Search for the cell housing the specified text and yield its [X, Y] center coordinate. 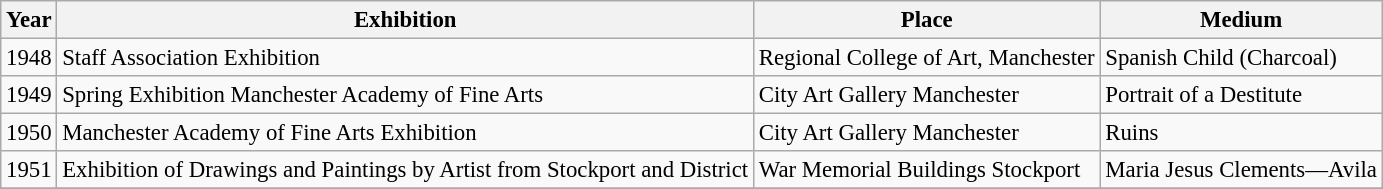
Year [29, 20]
Maria Jesus Clements—Avila [1241, 170]
Manchester Academy of Fine Arts Exhibition [406, 133]
1951 [29, 170]
Spring Exhibition Manchester Academy of Fine Arts [406, 95]
1950 [29, 133]
Exhibition of Drawings and Paintings by Artist from Stockport and District [406, 170]
Spanish Child (Charcoal) [1241, 58]
Portrait of a Destitute [1241, 95]
1948 [29, 58]
Ruins [1241, 133]
Medium [1241, 20]
Regional College of Art, Manchester [926, 58]
Exhibition [406, 20]
1949 [29, 95]
Place [926, 20]
Staff Association Exhibition [406, 58]
War Memorial Buildings Stockport [926, 170]
